Identify which cell holds the provided text, then report its [x, y] central coordinate. 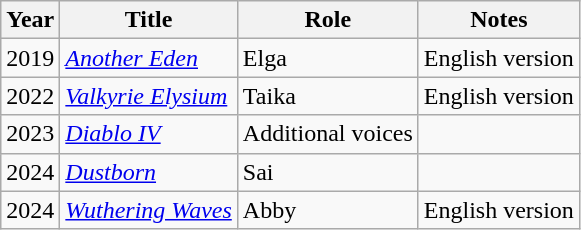
Dustborn [148, 172]
Wuthering Waves [148, 210]
Additional voices [328, 134]
Role [328, 20]
2023 [30, 134]
2022 [30, 96]
2019 [30, 58]
Valkyrie Elysium [148, 96]
Year [30, 20]
Notes [498, 20]
Another Eden [148, 58]
Elga [328, 58]
Sai [328, 172]
Title [148, 20]
Abby [328, 210]
Taika [328, 96]
Diablo IV [148, 134]
